Pinpoint the cell where the given text exists, returning its [x, y] midpoint coordinate. 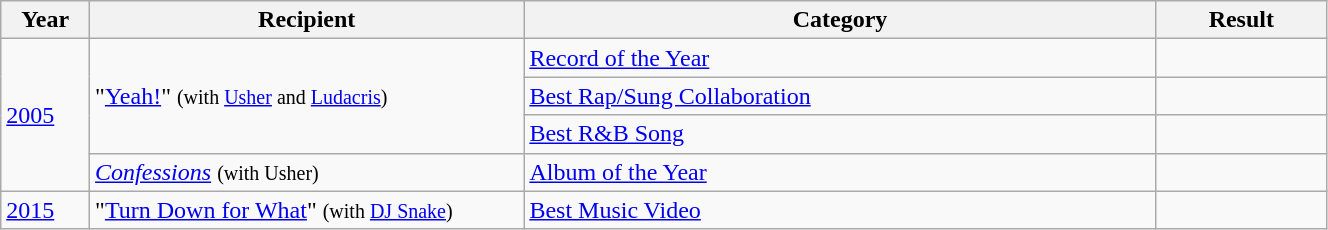
Album of the Year [840, 172]
Category [840, 20]
2015 [46, 210]
"Yeah!" (with Usher and Ludacris) [307, 96]
Best Rap/Sung Collaboration [840, 96]
Best R&B Song [840, 134]
Record of the Year [840, 58]
Best Music Video [840, 210]
Confessions (with Usher) [307, 172]
Year [46, 20]
"Turn Down for What" (with DJ Snake) [307, 210]
Result [1241, 20]
2005 [46, 115]
Recipient [307, 20]
